Detect which cell encompasses the target text, then output its (X, Y) center coordinate. 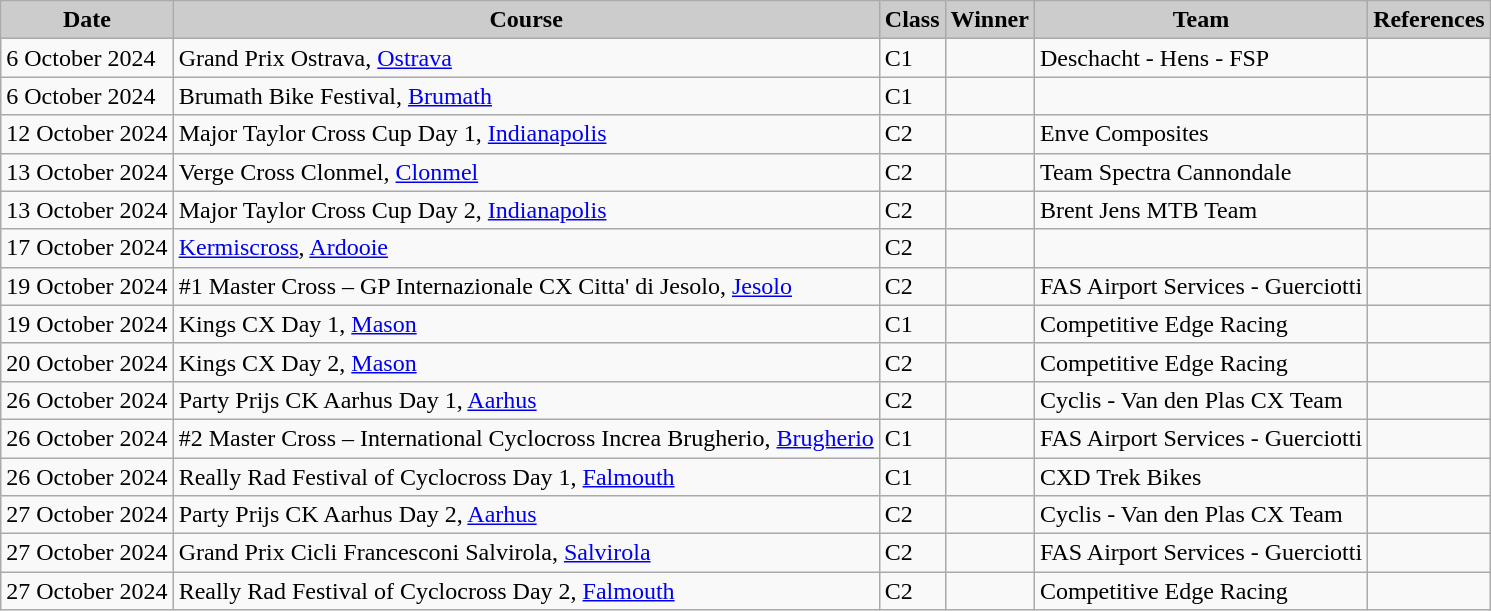
Team (1200, 20)
CXD Trek Bikes (1200, 477)
Party Prijs CK Aarhus Day 1, Aarhus (526, 400)
Major Taylor Cross Cup Day 1, Indianapolis (526, 134)
Enve Composites (1200, 134)
#2 Master Cross – International Cyclocross Increa Brugherio, Brugherio (526, 438)
20 October 2024 (87, 362)
Grand Prix Cicli Francesconi Salvirola, Salvirola (526, 553)
12 October 2024 (87, 134)
17 October 2024 (87, 248)
Date (87, 20)
Kings CX Day 1, Mason (526, 324)
Brumath Bike Festival, Brumath (526, 96)
Really Rad Festival of Cyclocross Day 1, Falmouth (526, 477)
Deschacht - Hens - FSP (1200, 58)
#1 Master Cross – GP Internazionale CX Citta' di Jesolo, Jesolo (526, 286)
References (1430, 20)
Verge Cross Clonmel, Clonmel (526, 172)
Really Rad Festival of Cyclocross Day 2, Falmouth (526, 591)
Party Prijs CK Aarhus Day 2, Aarhus (526, 515)
Course (526, 20)
Brent Jens MTB Team (1200, 210)
Class (912, 20)
Team Spectra Cannondale (1200, 172)
Grand Prix Ostrava, Ostrava (526, 58)
Kermiscross, Ardooie (526, 248)
Kings CX Day 2, Mason (526, 362)
Winner (990, 20)
Major Taylor Cross Cup Day 2, Indianapolis (526, 210)
